Return [X, Y] of the center of cell containing provided text 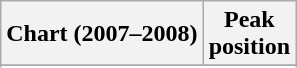
Chart (2007–2008) [102, 34]
Peakposition [249, 34]
